Capture the cell that displays the provided text and extract its (x, y) central coordinate. 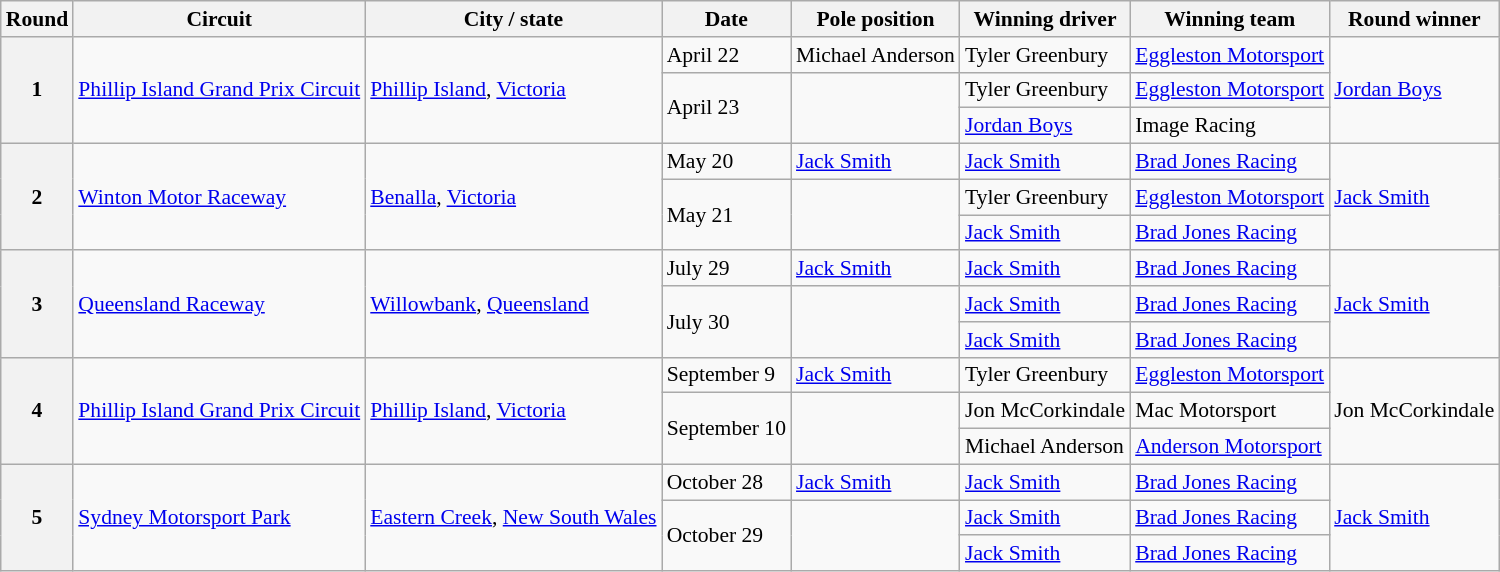
Circuit (219, 19)
Pole position (876, 19)
2 (38, 198)
July 30 (726, 322)
Winton Motor Raceway (219, 198)
April 22 (726, 55)
5 (38, 518)
Date (726, 19)
April 23 (726, 108)
Mac Motorsport (1230, 411)
Anderson Motorsport (1230, 447)
May 21 (726, 214)
Image Racing (1230, 126)
3 (38, 304)
September 9 (726, 375)
October 29 (726, 536)
Round (38, 19)
City / state (513, 19)
4 (38, 410)
Eastern Creek, New South Wales (513, 518)
October 28 (726, 482)
Willowbank, Queensland (513, 304)
Benalla, Victoria (513, 198)
Queensland Raceway (219, 304)
May 20 (726, 162)
July 29 (726, 269)
Round winner (1414, 19)
Winning team (1230, 19)
1 (38, 90)
Winning driver (1045, 19)
September 10 (726, 428)
Sydney Motorsport Park (219, 518)
